Determine the (X, Y) coordinate at the center of the cell enclosing the given text.  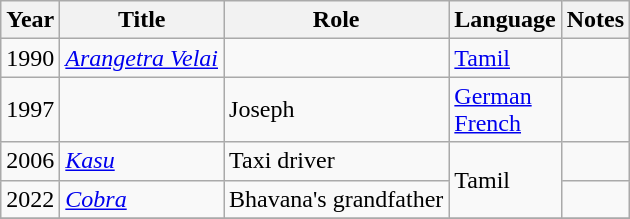
2022 (30, 199)
Year (30, 20)
Arangetra Velai (142, 58)
1997 (30, 110)
2006 (30, 161)
Kasu (142, 161)
Notes (595, 20)
Bhavana's grandfather (336, 199)
Language (505, 20)
GermanFrench (505, 110)
Cobra (142, 199)
Joseph (336, 110)
Role (336, 20)
Taxi driver (336, 161)
1990 (30, 58)
Title (142, 20)
